Capture the cell that displays the provided text and extract its [X, Y] central coordinate. 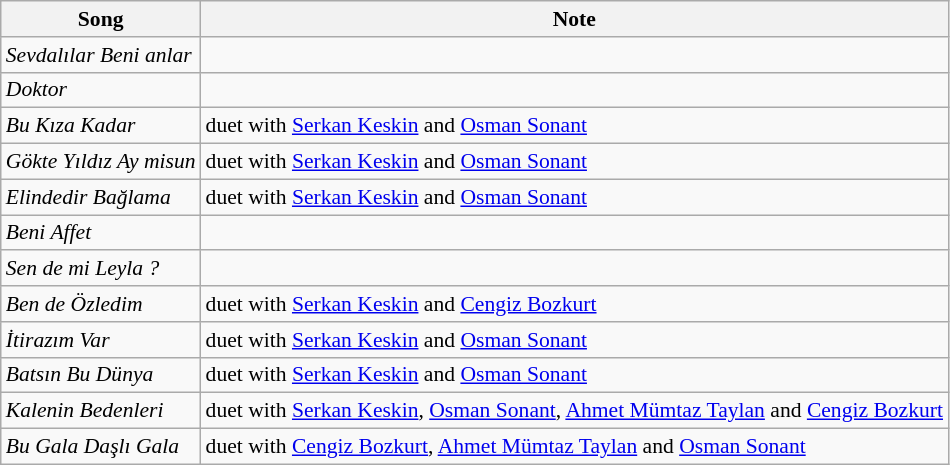
Song [101, 19]
Doktor [101, 90]
duet with Serkan Keskin and Cengiz Bozkurt [574, 304]
Beni Affet [101, 233]
Bu Kıza Kadar [101, 126]
Ben de Özledim [101, 304]
duet with Serkan Keskin, Osman Sonant, Ahmet Mümtaz Taylan and Cengiz Bozkurt [574, 411]
Elindedir Bağlama [101, 197]
Kalenin Bedenleri [101, 411]
duet with Cengiz Bozkurt, Ahmet Mümtaz Taylan and Osman Sonant [574, 447]
Sen de mi Leyla ? [101, 269]
İtirazım Var [101, 340]
Batsın Bu Dünya [101, 375]
Sevdalılar Beni anlar [101, 55]
Note [574, 19]
Bu Gala Daşlı Gala [101, 447]
Gökte Yıldız Ay misun [101, 162]
